Detect which cell encompasses the target text, then output its [X, Y] center coordinate. 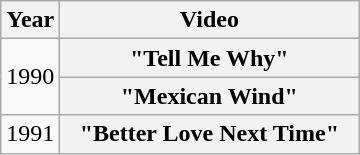
Video [210, 20]
"Better Love Next Time" [210, 134]
Year [30, 20]
"Mexican Wind" [210, 96]
1990 [30, 77]
1991 [30, 134]
"Tell Me Why" [210, 58]
